Pinpoint the cell where the given text exists, returning its [X, Y] midpoint coordinate. 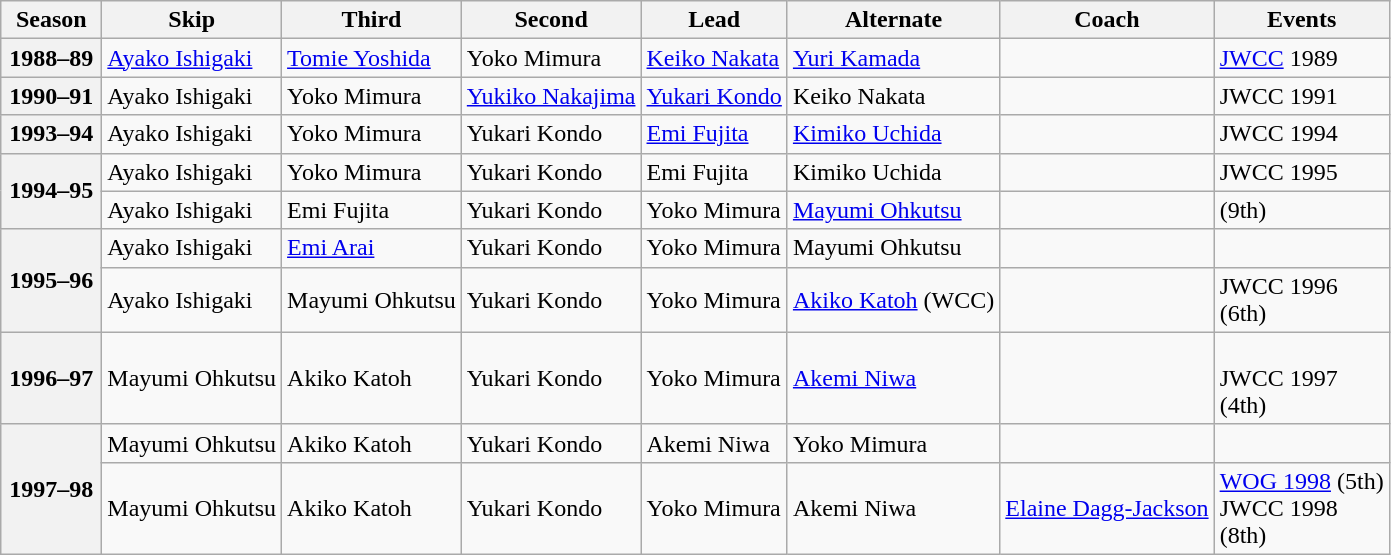
1994–95 [52, 191]
Tomie Yoshida [372, 58]
JWCC 1989 [1302, 58]
Skip [192, 20]
Second [551, 20]
Yukiko Nakajima [551, 96]
1997–98 [52, 489]
Yuri Kamada [893, 58]
JWCC 1997 (4th) [1302, 378]
Third [372, 20]
Alternate [893, 20]
Season [52, 20]
Lead [714, 20]
JWCC 1994 [1302, 134]
1996–97 [52, 378]
Elaine Dagg-Jackson [1107, 508]
1990–91 [52, 96]
1995–96 [52, 280]
Events [1302, 20]
JWCC 1991 [1302, 96]
JWCC 1995 [1302, 172]
WOG 1998 (5th)JWCC 1998 (8th) [1302, 508]
Coach [1107, 20]
Akiko Katoh (WCC) [893, 300]
(9th) [1302, 210]
1988–89 [52, 58]
JWCC 1996 (6th) [1302, 300]
1993–94 [52, 134]
Emi Arai [372, 248]
